Capture the cell that displays the provided text and extract its (x, y) central coordinate. 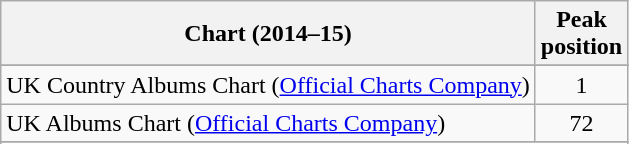
1 (581, 85)
UK Country Albums Chart (Official Charts Company) (268, 85)
72 (581, 123)
UK Albums Chart (Official Charts Company) (268, 123)
Peakposition (581, 34)
Chart (2014–15) (268, 34)
